Scan for the cell matching the given text and deliver its (x, y) coordinate at center. 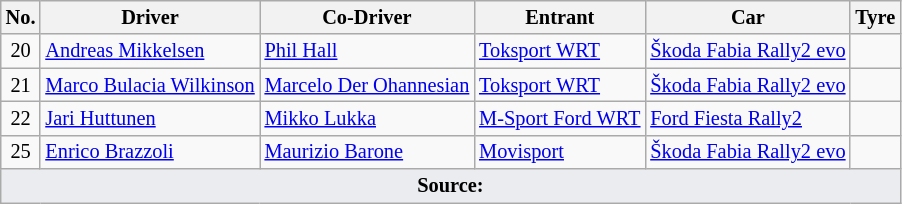
M-Sport Ford WRT (560, 118)
Maurizio Barone (368, 152)
Andreas Mikkelsen (150, 51)
Source: (450, 186)
20 (21, 51)
Marcelo Der Ohannesian (368, 85)
25 (21, 152)
Phil Hall (368, 51)
Tyre (875, 17)
22 (21, 118)
Mikko Lukka (368, 118)
Co-Driver (368, 17)
No. (21, 17)
Entrant (560, 17)
Car (748, 17)
Marco Bulacia Wilkinson (150, 85)
Ford Fiesta Rally2 (748, 118)
Driver (150, 17)
21 (21, 85)
Movisport (560, 152)
Jari Huttunen (150, 118)
Enrico Brazzoli (150, 152)
